Capture the cell that displays the provided text and extract its [X, Y] central coordinate. 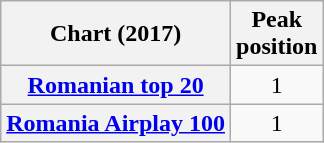
Chart (2017) [116, 34]
Peakposition [277, 34]
Romanian top 20 [116, 85]
Romania Airplay 100 [116, 123]
